Locate the cell with the specified text and output its [x, y] center coordinate. 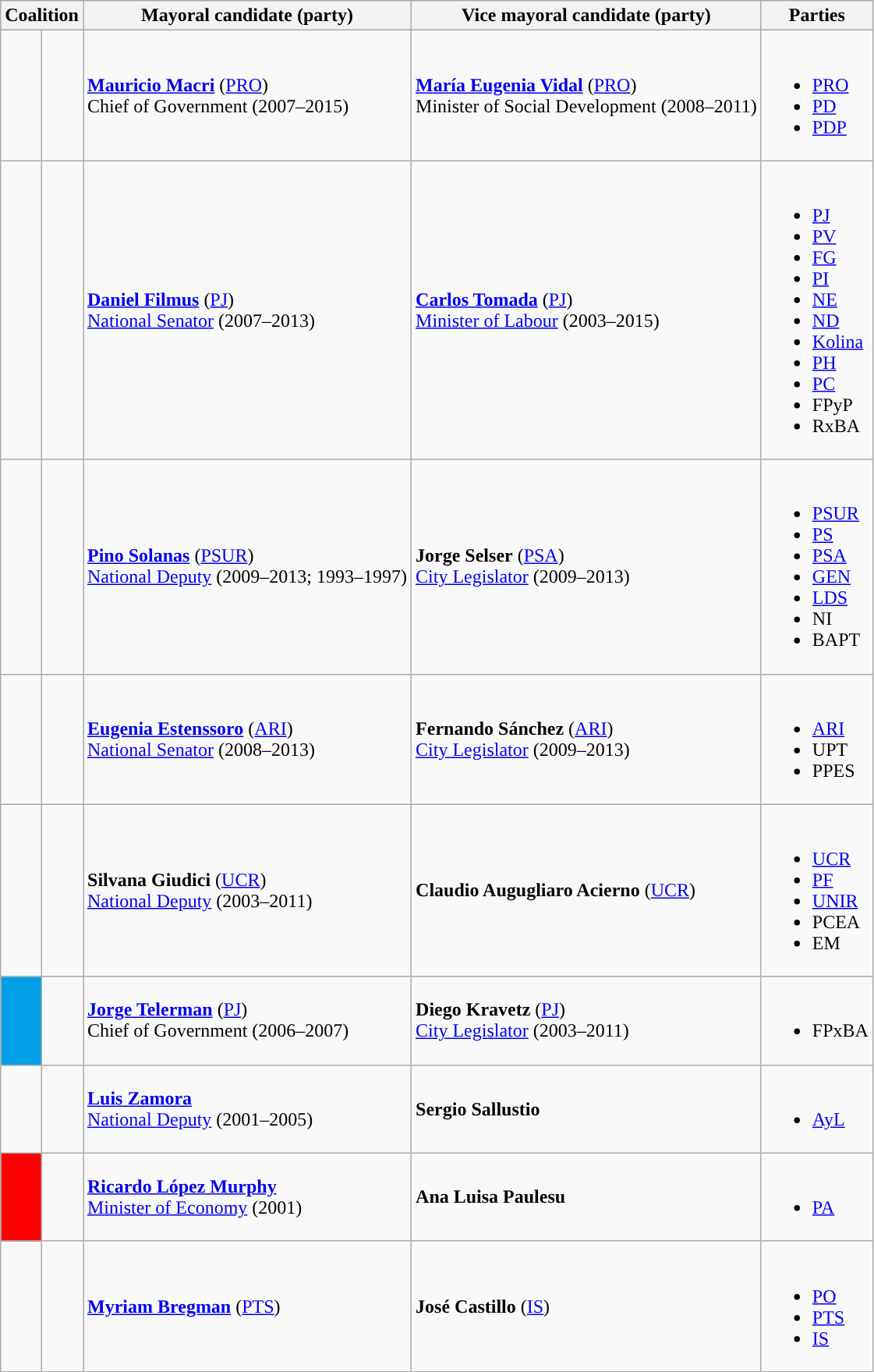
Sergio Sallustio [586, 1109]
UCRPFUNIRPCEAEM [817, 891]
PROPDPDP [817, 95]
Fernando Sánchez (ARI)City Legislator (2009–2013) [586, 739]
Claudio Augugliaro Acierno (UCR) [586, 891]
Myriam Bregman (PTS) [246, 1306]
Daniel Filmus (PJ)National Senator (2007–2013) [246, 310]
Eugenia Estenssoro (ARI)National Senator (2008–2013) [246, 739]
Carlos Tomada (PJ)Minister of Labour (2003–2015) [586, 310]
Parties [817, 16]
Coalition [42, 16]
ARIUPTPPES [817, 739]
FPxBA [817, 1020]
Diego Kravetz (PJ)City Legislator (2003–2011) [586, 1020]
Vice mayoral candidate (party) [586, 16]
María Eugenia Vidal (PRO)Minister of Social Development (2008–2011) [586, 95]
PJPVFGPINENDKolinaPHPCFPyPRxBA [817, 310]
Mauricio Macri (PRO)Chief of Government (2007–2015) [246, 95]
Jorge Telerman (PJ)Chief of Government (2006–2007) [246, 1020]
PA [817, 1197]
Mayoral candidate (party) [246, 16]
POPTSIS [817, 1306]
Silvana Giudici (UCR)National Deputy (2003–2011) [246, 891]
Ricardo López MurphyMinister of Economy (2001) [246, 1197]
Jorge Selser (PSA)City Legislator (2009–2013) [586, 566]
Ana Luisa Paulesu [586, 1197]
AyL [817, 1109]
José Castillo (IS) [586, 1306]
Luis ZamoraNational Deputy (2001–2005) [246, 1109]
Pino Solanas (PSUR)National Deputy (2009–2013; 1993–1997) [246, 566]
PSURPSPSAGENLDSNIBAPT [817, 566]
